Extract the [X, Y] coordinate from the center of the cell holding the provided text.  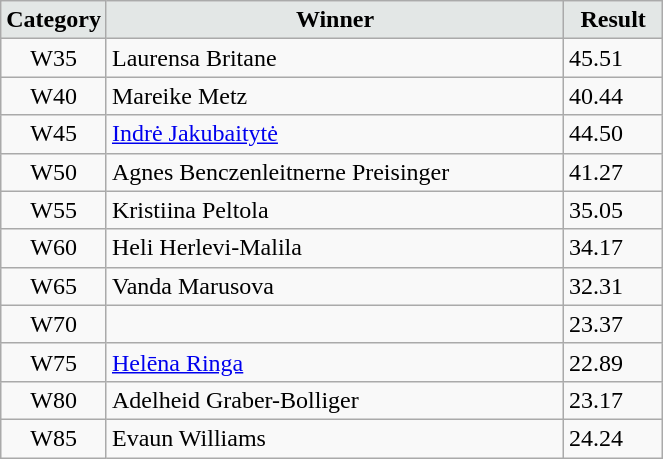
23.17 [614, 400]
W40 [54, 96]
35.05 [614, 210]
32.31 [614, 286]
W75 [54, 362]
Result [614, 20]
W35 [54, 58]
W45 [54, 134]
W60 [54, 248]
Agnes Benczenleitnerne Preisinger [334, 172]
Helēna Ringa [334, 362]
Mareike Metz [334, 96]
W70 [54, 324]
34.17 [614, 248]
W65 [54, 286]
Evaun Williams [334, 438]
41.27 [614, 172]
W55 [54, 210]
Winner [334, 20]
Vanda Marusova [334, 286]
Heli Herlevi-Malila [334, 248]
22.89 [614, 362]
44.50 [614, 134]
45.51 [614, 58]
Indrė Jakubaitytė [334, 134]
Kristiina Peltola [334, 210]
Laurensa Britane [334, 58]
W50 [54, 172]
23.37 [614, 324]
24.24 [614, 438]
W85 [54, 438]
Category [54, 20]
W80 [54, 400]
40.44 [614, 96]
Adelheid Graber-Bolliger [334, 400]
